Determine the (X, Y) coordinate at the center of the cell enclosing the given text.  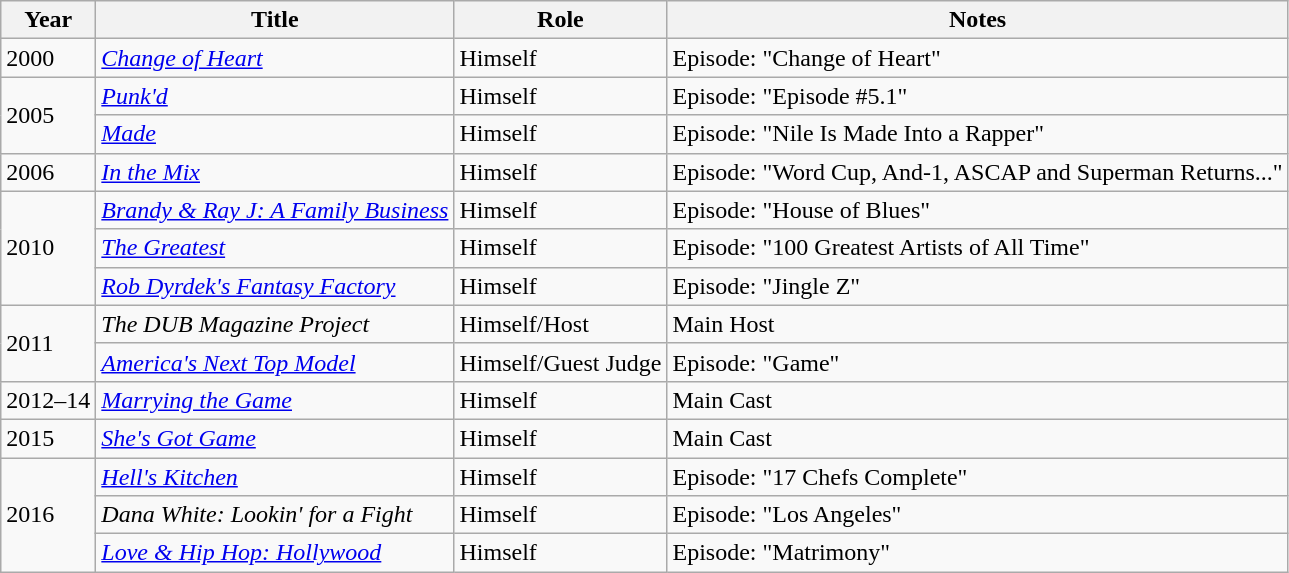
2000 (48, 58)
Love & Hip Hop: Hollywood (275, 553)
Himself/Host (560, 324)
In the Mix (275, 172)
Episode: "Change of Heart" (978, 58)
2010 (48, 248)
Main Host (978, 324)
2006 (48, 172)
Dana White: Lookin' for a Fight (275, 515)
Brandy & Ray J: A Family Business (275, 210)
Made (275, 134)
She's Got Game (275, 438)
Episode: "17 Chefs Complete" (978, 477)
The Greatest (275, 248)
Title (275, 20)
2015 (48, 438)
Punk'd (275, 96)
Episode: "Game" (978, 362)
Hell's Kitchen (275, 477)
Episode: "Nile Is Made Into a Rapper" (978, 134)
The DUB Magazine Project (275, 324)
Episode: "Episode #5.1" (978, 96)
Marrying the Game (275, 400)
2016 (48, 515)
Episode: "House of Blues" (978, 210)
Episode: "100 Greatest Artists of All Time" (978, 248)
Role (560, 20)
Episode: "Los Angeles" (978, 515)
Himself/Guest Judge (560, 362)
Episode: "Jingle Z" (978, 286)
2012–14 (48, 400)
Change of Heart (275, 58)
2011 (48, 343)
Rob Dyrdek's Fantasy Factory (275, 286)
Notes (978, 20)
Episode: "Matrimony" (978, 553)
2005 (48, 115)
Year (48, 20)
Episode: "Word Cup, And-1, ASCAP and Superman Returns..." (978, 172)
America's Next Top Model (275, 362)
